Determine the (x, y) coordinate at the center of the cell enclosing the given text.  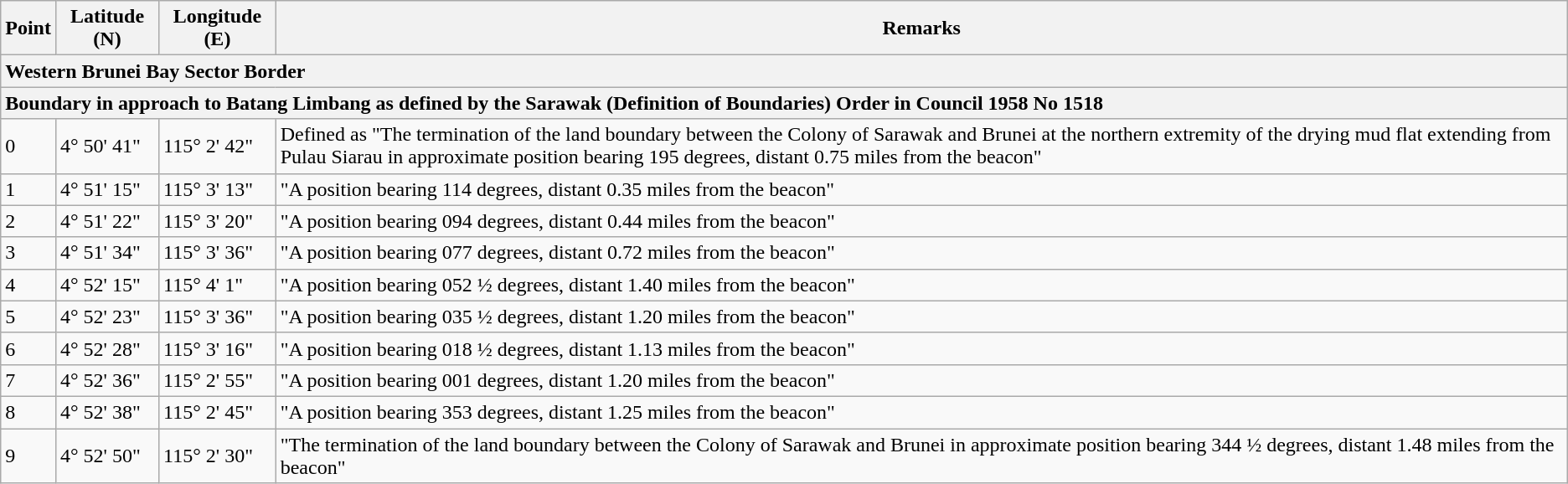
115° 4' 1" (218, 285)
4° 51' 15" (107, 189)
115° 3' 16" (218, 348)
"A position bearing 001 degrees, distant 1.20 miles from the beacon" (921, 380)
115° 3' 13" (218, 189)
4° 50' 41" (107, 146)
Remarks (921, 28)
Latitude (N) (107, 28)
"A position bearing 035 ½ degrees, distant 1.20 miles from the beacon" (921, 317)
7 (28, 380)
Point (28, 28)
115° 2' 42" (218, 146)
Longitude (E) (218, 28)
4° 52' 15" (107, 285)
"A position bearing 094 degrees, distant 0.44 miles from the beacon" (921, 221)
1 (28, 189)
"A position bearing 353 degrees, distant 1.25 miles from the beacon" (921, 412)
115° 2' 30" (218, 456)
115° 2' 55" (218, 380)
115° 3' 20" (218, 221)
115° 2' 45" (218, 412)
"A position bearing 114 degrees, distant 0.35 miles from the beacon" (921, 189)
4° 51' 22" (107, 221)
2 (28, 221)
9 (28, 456)
4° 52' 23" (107, 317)
0 (28, 146)
4° 52' 36" (107, 380)
3 (28, 253)
5 (28, 317)
"A position bearing 018 ½ degrees, distant 1.13 miles from the beacon" (921, 348)
4° 52' 50" (107, 456)
4 (28, 285)
"A position bearing 077 degrees, distant 0.72 miles from the beacon" (921, 253)
6 (28, 348)
4° 51' 34" (107, 253)
8 (28, 412)
"A position bearing 052 ½ degrees, distant 1.40 miles from the beacon" (921, 285)
Western Brunei Bay Sector Border (784, 71)
Boundary in approach to Batang Limbang as defined by the Sarawak (Definition of Boundaries) Order in Council 1958 No 1518 (784, 103)
4° 52' 28" (107, 348)
4° 52' 38" (107, 412)
